Scan for the cell matching the given text and deliver its [X, Y] coordinate at center. 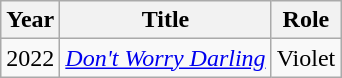
Role [306, 20]
2022 [30, 58]
Violet [306, 58]
Year [30, 20]
Don't Worry Darling [166, 58]
Title [166, 20]
